Identify which cell holds the provided text, then report its [x, y] central coordinate. 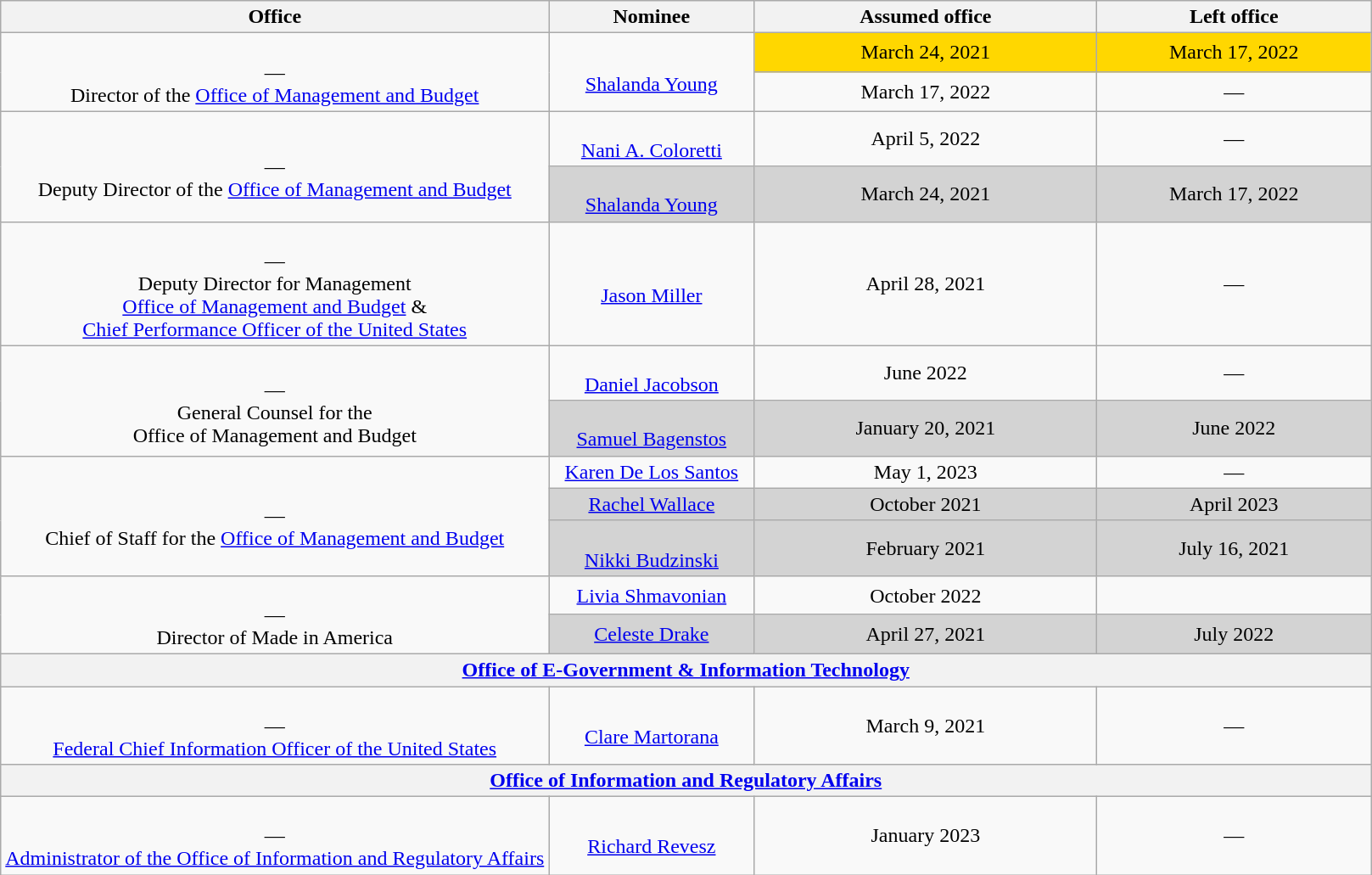
July 16, 2021 [1234, 548]
April 27, 2021 [926, 634]
Samuel Bagenstos [652, 428]
February 2021 [926, 548]
Rachel Wallace [652, 504]
Karen De Los Santos [652, 472]
Nominee [652, 17]
—Administrator of the Office of Information and Regulatory Affairs [275, 836]
—Chief of Staff for the Office of Management and Budget [275, 516]
Left office [1234, 17]
Office [275, 17]
Nani A. Coloretti [652, 139]
Clare Martorana [652, 725]
April 28, 2021 [926, 283]
October 2022 [926, 595]
May 1, 2023 [926, 472]
Livia Shmavonian [652, 595]
—Director of the Office of Management and Budget [275, 72]
April 5, 2022 [926, 139]
—Director of Made in America [275, 614]
Daniel Jacobson [652, 373]
Office of E-Government & Information Technology [686, 670]
Richard Revesz [652, 836]
Celeste Drake [652, 634]
March 9, 2021 [926, 725]
—Deputy Director of the Office of Management and Budget [275, 166]
Nikki Budzinski [652, 548]
January 20, 2021 [926, 428]
—Federal Chief Information Officer of the United States [275, 725]
Assumed office [926, 17]
Jason Miller [652, 283]
—Deputy Director for ManagementOffice of Management and Budget &Chief Performance Officer of the United States [275, 283]
Office of Information and Regulatory Affairs [686, 781]
April 2023 [1234, 504]
October 2021 [926, 504]
July 2022 [1234, 634]
—General Counsel for theOffice of Management and Budget [275, 401]
January 2023 [926, 836]
